For the text-containing cell, return its midpoint in [x, y] coordinate format. 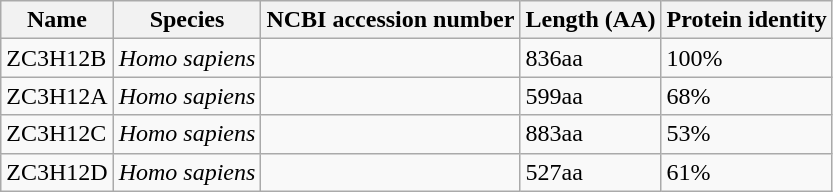
ZC3H12D [57, 172]
68% [746, 96]
Length (AA) [590, 20]
527aa [590, 172]
883aa [590, 134]
61% [746, 172]
100% [746, 58]
ZC3H12A [57, 96]
NCBI accession number [390, 20]
ZC3H12B [57, 58]
ZC3H12C [57, 134]
Name [57, 20]
Protein identity [746, 20]
53% [746, 134]
Species [187, 20]
599aa [590, 96]
836aa [590, 58]
